Search for the cell housing the specified text and yield its (x, y) center coordinate. 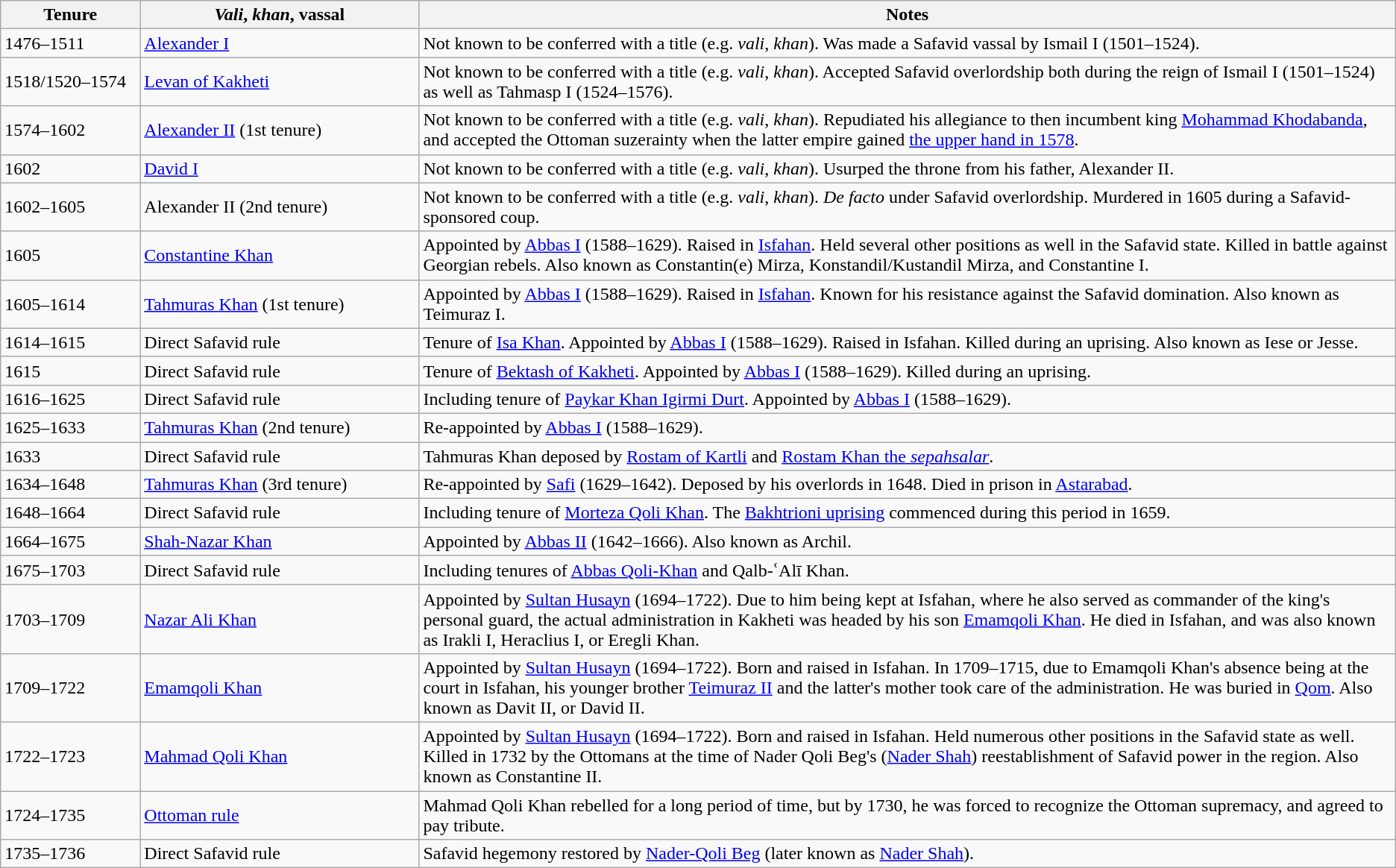
Emamqoli Khan (280, 688)
David I (280, 169)
1605–1614 (70, 304)
Mahmad Qoli Khan rebelled for a long period of time, but by 1730, he was forced to recognize the Ottoman supremacy, and agreed to pay tribute. (907, 814)
Notes (907, 15)
Appointed by Abbas II (1642–1666). Also known as Archil. (907, 541)
Constantine Khan (280, 255)
Including tenure of Paykar Khan Igirmi Durt. Appointed by Abbas I (1588–1629). (907, 399)
Including tenures of Abbas Qoli-Khan and Qalb-ʿAlī Khan. (907, 570)
Tahmuras Khan (3rd tenure) (280, 485)
Not known to be conferred with a title (e.g. vali, khan). De facto under Safavid overlordship. Murdered in 1605 during a Safavid-sponsored coup. (907, 207)
Ottoman rule (280, 814)
Appointed by Abbas I (1588–1629). Raised in Isfahan. Known for his resistance against the Safavid domination. Also known as Teimuraz I. (907, 304)
1735–1736 (70, 854)
1675–1703 (70, 570)
Shah-Nazar Khan (280, 541)
1616–1625 (70, 399)
Alexander II (2nd tenure) (280, 207)
1722–1723 (70, 756)
1724–1735 (70, 814)
Re-appointed by Abbas I (1588–1629). (907, 427)
1634–1648 (70, 485)
Not known to be conferred with a title (e.g. vali, khan). Was made a Safavid vassal by Ismail I (1501–1524). (907, 43)
Tenure (70, 15)
1476–1511 (70, 43)
Tahmuras Khan deposed by Rostam of Kartli and Rostam Khan the sepahsalar. (907, 456)
Safavid hegemony restored by Nader-Qoli Beg (later known as Nader Shah). (907, 854)
Tenure of Bektash of Kakheti. Appointed by Abbas I (1588–1629). Killed during an uprising. (907, 371)
1614–1615 (70, 342)
Not known to be conferred with a title (e.g. vali, khan). Usurped the throne from his father, Alexander II. (907, 169)
Mahmad Qoli Khan (280, 756)
1648–1664 (70, 513)
1602–1605 (70, 207)
1574–1602 (70, 130)
Including tenure of Morteza Qoli Khan. The Bakhtrioni uprising commenced during this period in 1659. (907, 513)
Tahmuras Khan (1st tenure) (280, 304)
1664–1675 (70, 541)
Re-appointed by Safi (1629–1642). Deposed by his overlords in 1648. Died in prison in Astarabad. (907, 485)
Vali, khan, vassal (280, 15)
Alexander I (280, 43)
Alexander II (1st tenure) (280, 130)
Tahmuras Khan (2nd tenure) (280, 427)
1703–1709 (70, 619)
1633 (70, 456)
1602 (70, 169)
Levan of Kakheti (280, 82)
1709–1722 (70, 688)
1605 (70, 255)
Tenure of Isa Khan. Appointed by Abbas I (1588–1629). Raised in Isfahan. Killed during an uprising. Also known as Iese or Jesse. (907, 342)
1615 (70, 371)
1518/1520–1574 (70, 82)
1625–1633 (70, 427)
Nazar Ali Khan (280, 619)
